Scan for the cell matching the given text and deliver its (X, Y) coordinate at center. 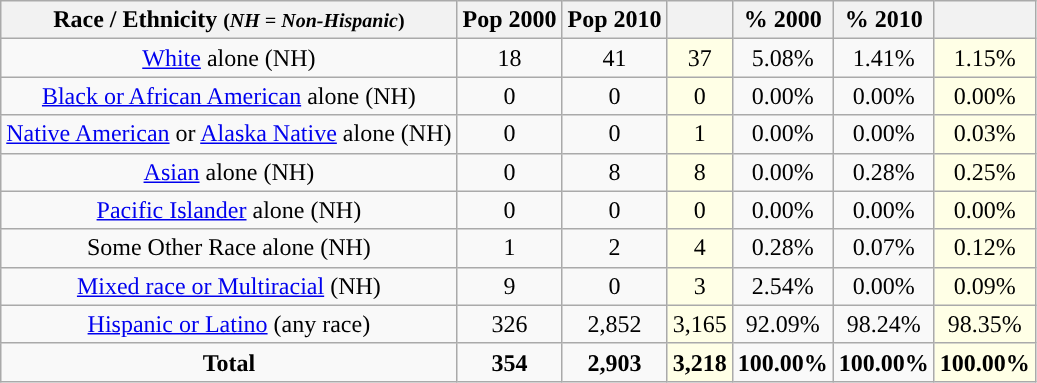
Black or African American alone (NH) (229, 96)
Some Other Race alone (NH) (229, 248)
Total (229, 362)
3 (700, 286)
92.09% (782, 324)
9 (510, 286)
White alone (NH) (229, 58)
2,903 (614, 362)
2 (614, 248)
0.03% (984, 134)
354 (510, 362)
3,218 (700, 362)
Pacific Islander alone (NH) (229, 210)
5.08% (782, 58)
326 (510, 324)
% 2000 (782, 20)
98.24% (884, 324)
Pop 2000 (510, 20)
Hispanic or Latino (any race) (229, 324)
0.12% (984, 248)
% 2010 (884, 20)
1.15% (984, 58)
18 (510, 58)
3,165 (700, 324)
37 (700, 58)
2.54% (782, 286)
0.25% (984, 172)
1.41% (884, 58)
Mixed race or Multiracial (NH) (229, 286)
Asian alone (NH) (229, 172)
Native American or Alaska Native alone (NH) (229, 134)
Pop 2010 (614, 20)
0.07% (884, 248)
4 (700, 248)
98.35% (984, 324)
Race / Ethnicity (NH = Non-Hispanic) (229, 20)
41 (614, 58)
2,852 (614, 324)
0.09% (984, 286)
